Output the (X, Y) coordinate of the center of the cell containing the given text.  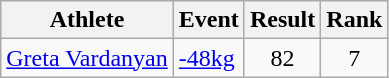
7 (354, 58)
Event (208, 20)
Greta Vardanyan (88, 58)
Rank (354, 20)
82 (282, 58)
Athlete (88, 20)
-48kg (208, 58)
Result (282, 20)
